From the cell containing the given text, extract its center point as [X, Y] coordinate. 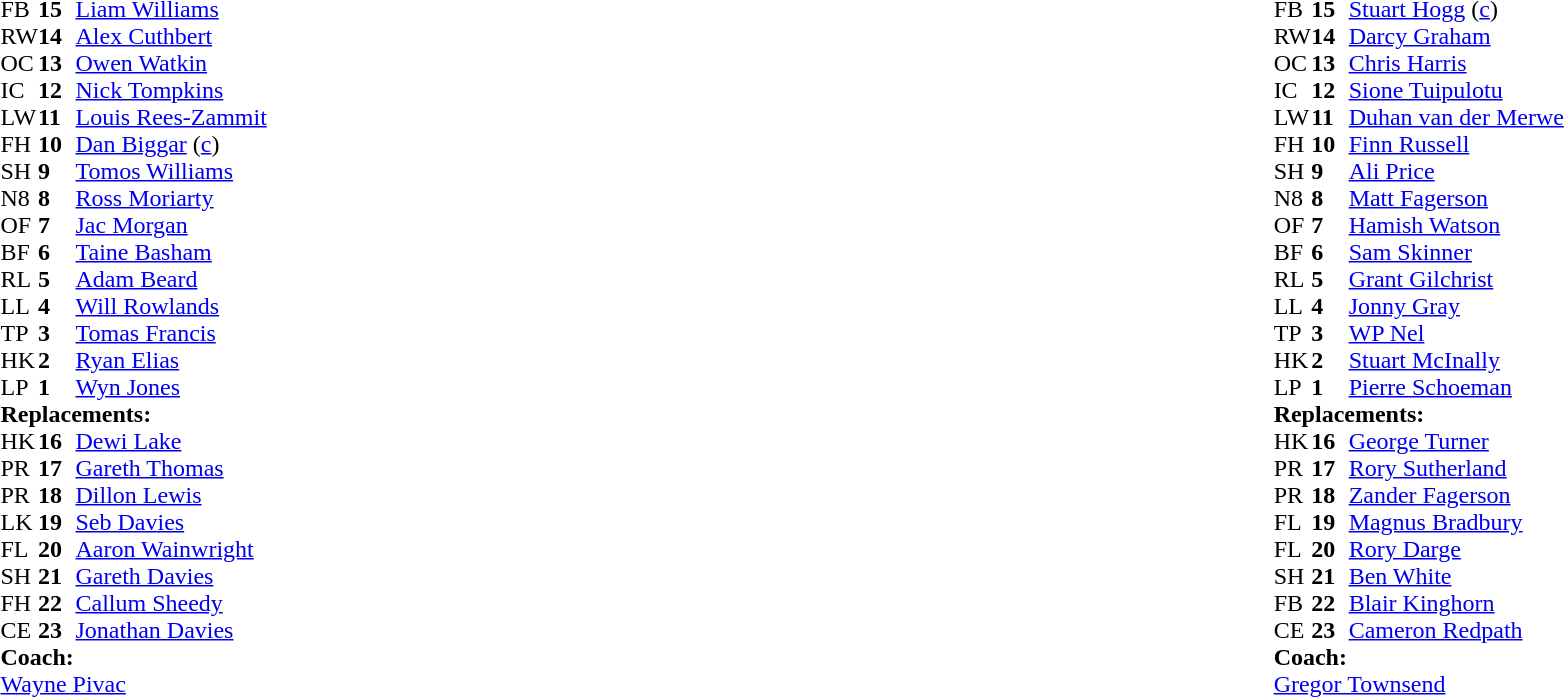
Tomas Francis [172, 334]
Aaron Wainwright [172, 550]
Wyn Jones [172, 388]
Blair Kinghorn [1456, 604]
Sione Tuipulotu [1456, 90]
Hamish Watson [1456, 226]
WP Nel [1456, 334]
LK [19, 522]
Pierre Schoeman [1456, 388]
Jonathan Davies [172, 630]
Louis Rees-Zammit [172, 118]
Grant Gilchrist [1456, 280]
Ryan Elias [172, 360]
Duhan van der Merwe [1456, 118]
Rory Sutherland [1456, 468]
Taine Basham [172, 252]
Wayne Pivac [133, 684]
Ben White [1456, 576]
FB [1293, 604]
Gregor Townsend [1419, 684]
Dewi Lake [172, 442]
Finn Russell [1456, 144]
Seb Davies [172, 522]
Ross Moriarty [172, 198]
Owen Watkin [172, 64]
Rory Darge [1456, 550]
Tomos Williams [172, 172]
George Turner [1456, 442]
Magnus Bradbury [1456, 522]
Gareth Thomas [172, 468]
Ali Price [1456, 172]
Callum Sheedy [172, 604]
Zander Fagerson [1456, 496]
Chris Harris [1456, 64]
Cameron Redpath [1456, 630]
Nick Tompkins [172, 90]
Darcy Graham [1456, 36]
Dillon Lewis [172, 496]
Sam Skinner [1456, 252]
Adam Beard [172, 280]
Stuart McInally [1456, 360]
Jac Morgan [172, 226]
Alex Cuthbert [172, 36]
Will Rowlands [172, 306]
Dan Biggar (c) [172, 144]
Matt Fagerson [1456, 198]
Jonny Gray [1456, 306]
Gareth Davies [172, 576]
